Search for the cell housing the specified text and yield its [x, y] center coordinate. 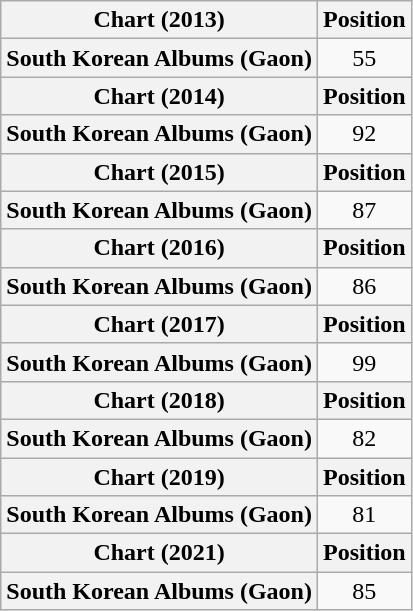
Chart (2018) [160, 400]
Chart (2019) [160, 477]
Chart (2015) [160, 172]
92 [364, 134]
Chart (2017) [160, 324]
Chart (2014) [160, 96]
55 [364, 58]
Chart (2021) [160, 553]
87 [364, 210]
Chart (2013) [160, 20]
81 [364, 515]
85 [364, 591]
82 [364, 438]
99 [364, 362]
Chart (2016) [160, 248]
86 [364, 286]
